Determine the (X, Y) coordinate at the center of the cell enclosing the given text.  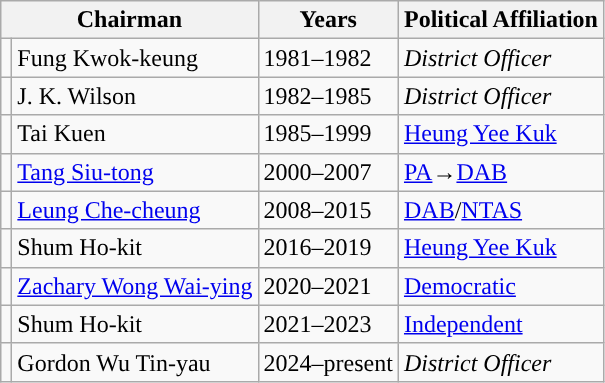
Chairman (130, 20)
Tang Siu-tong (135, 172)
2021–2023 (328, 324)
Gordon Wu Tin-yau (135, 362)
Democratic (500, 286)
1982–1985 (328, 96)
2020–2021 (328, 286)
Fung Kwok-keung (135, 58)
2016–2019 (328, 248)
2024–present (328, 362)
Tai Kuen (135, 134)
Political Affiliation (500, 20)
2000–2007 (328, 172)
1981–1982 (328, 58)
Independent (500, 324)
Leung Che-cheung (135, 210)
Zachary Wong Wai-ying (135, 286)
Years (328, 20)
2008–2015 (328, 210)
J. K. Wilson (135, 96)
DAB/NTAS (500, 210)
1985–1999 (328, 134)
PA→DAB (500, 172)
